Provide the [x, y] coordinate of the cell's center where the given text is located.  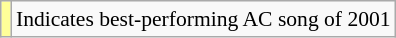
Indicates best-performing AC song of 2001 [204, 19]
